Output the (X, Y) coordinate of the center of the cell containing the given text.  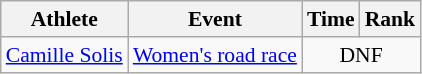
Rank (390, 19)
Camille Solis (64, 55)
Women's road race (215, 55)
Athlete (64, 19)
DNF (361, 55)
Time (331, 19)
Event (215, 19)
